Detect which cell encompasses the target text, then output its (x, y) center coordinate. 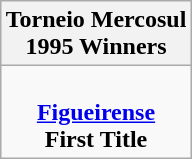
Torneio Mercosul1995 Winners (96, 34)
FigueirenseFirst Title (96, 112)
